Capture the cell that displays the provided text and extract its [x, y] central coordinate. 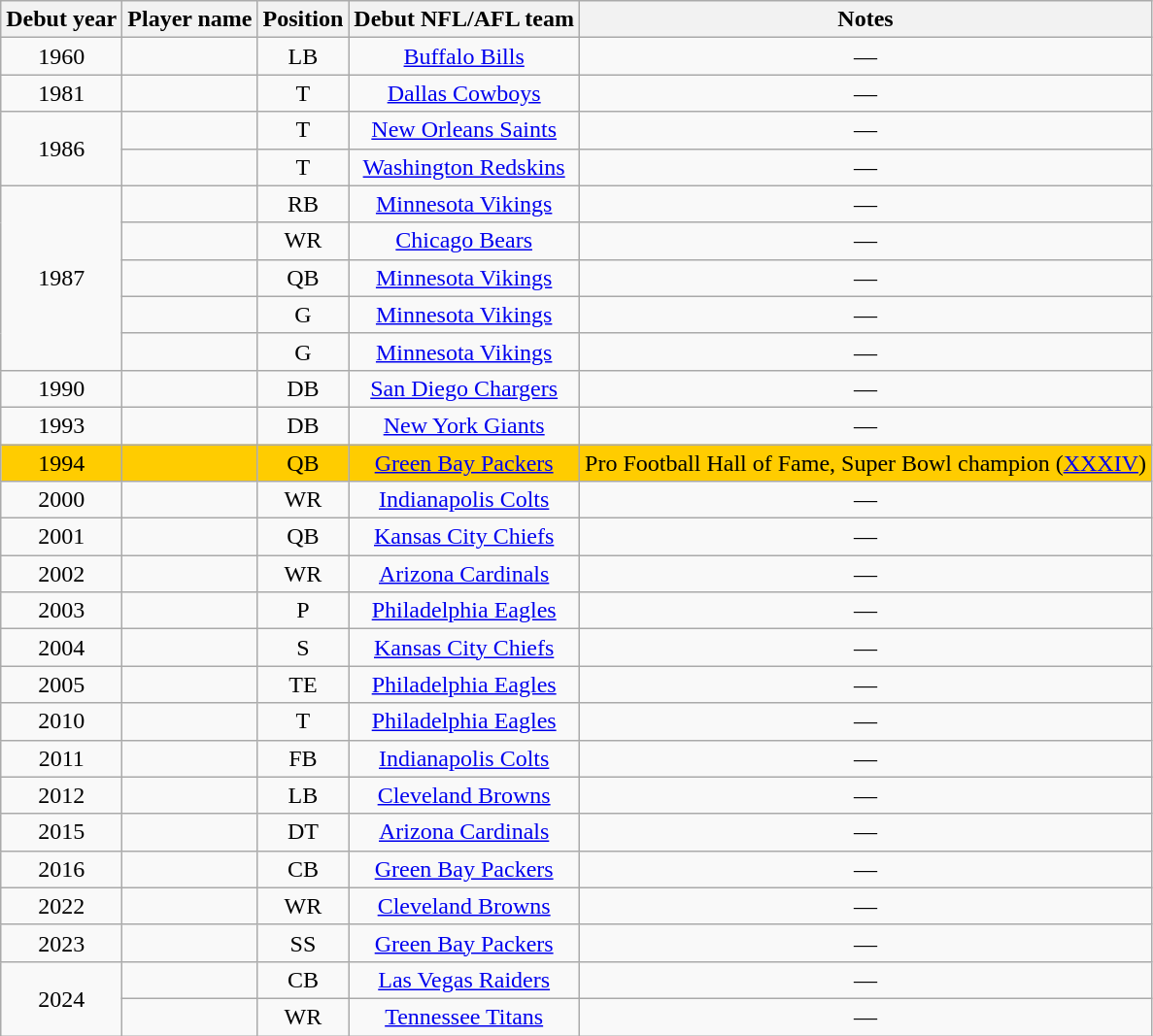
TE [303, 685]
2010 [62, 721]
SS [303, 943]
P [303, 611]
1981 [62, 93]
New Orleans Saints [464, 130]
Tennessee Titans [464, 1017]
DT [303, 832]
2023 [62, 943]
San Diego Chargers [464, 388]
2024 [62, 998]
2005 [62, 685]
RB [303, 204]
FB [303, 758]
2003 [62, 611]
Las Vegas Raiders [464, 980]
2011 [62, 758]
1993 [62, 425]
S [303, 648]
Player name [190, 19]
2002 [62, 574]
2022 [62, 906]
Chicago Bears [464, 241]
2001 [62, 537]
Washington Redskins [464, 167]
1986 [62, 149]
Debut year [62, 19]
2015 [62, 832]
Debut NFL/AFL team [464, 19]
1994 [62, 463]
2000 [62, 500]
Notes [866, 19]
Position [303, 19]
Dallas Cowboys [464, 93]
New York Giants [464, 425]
Pro Football Hall of Fame, Super Bowl champion (XXXIV) [866, 463]
2012 [62, 795]
2016 [62, 869]
Buffalo Bills [464, 56]
2004 [62, 648]
1960 [62, 56]
1990 [62, 388]
1987 [62, 278]
